Determine the [X, Y] coordinate at the center of the cell enclosing the given text.  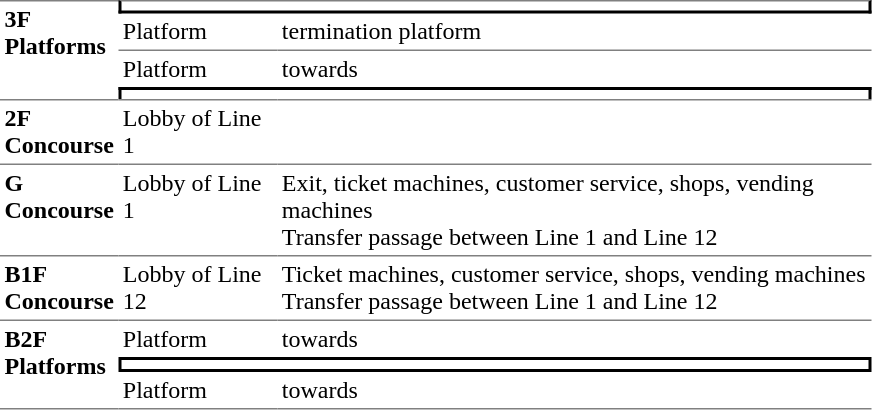
GConcourse [59, 211]
Exit, ticket machines, customer service, shops, vending machinesTransfer passage between Line 1 and Line 12 [574, 211]
2FConcourse [59, 132]
B1FConcourse [59, 288]
B2F Platforms [59, 365]
Lobby of Line 12 [198, 288]
3F Platforms [59, 50]
termination platform [574, 33]
Ticket machines, customer service, shops, vending machinesTransfer passage between Line 1 and Line 12 [574, 288]
